Capture the cell that displays the provided text and extract its (x, y) central coordinate. 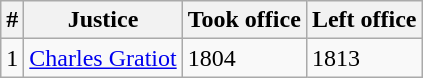
1813 (364, 58)
Took office (244, 20)
Justice (103, 20)
# (12, 20)
Left office (364, 20)
Charles Gratiot (103, 58)
1804 (244, 58)
1 (12, 58)
